Return [x, y] of the center of cell containing provided text 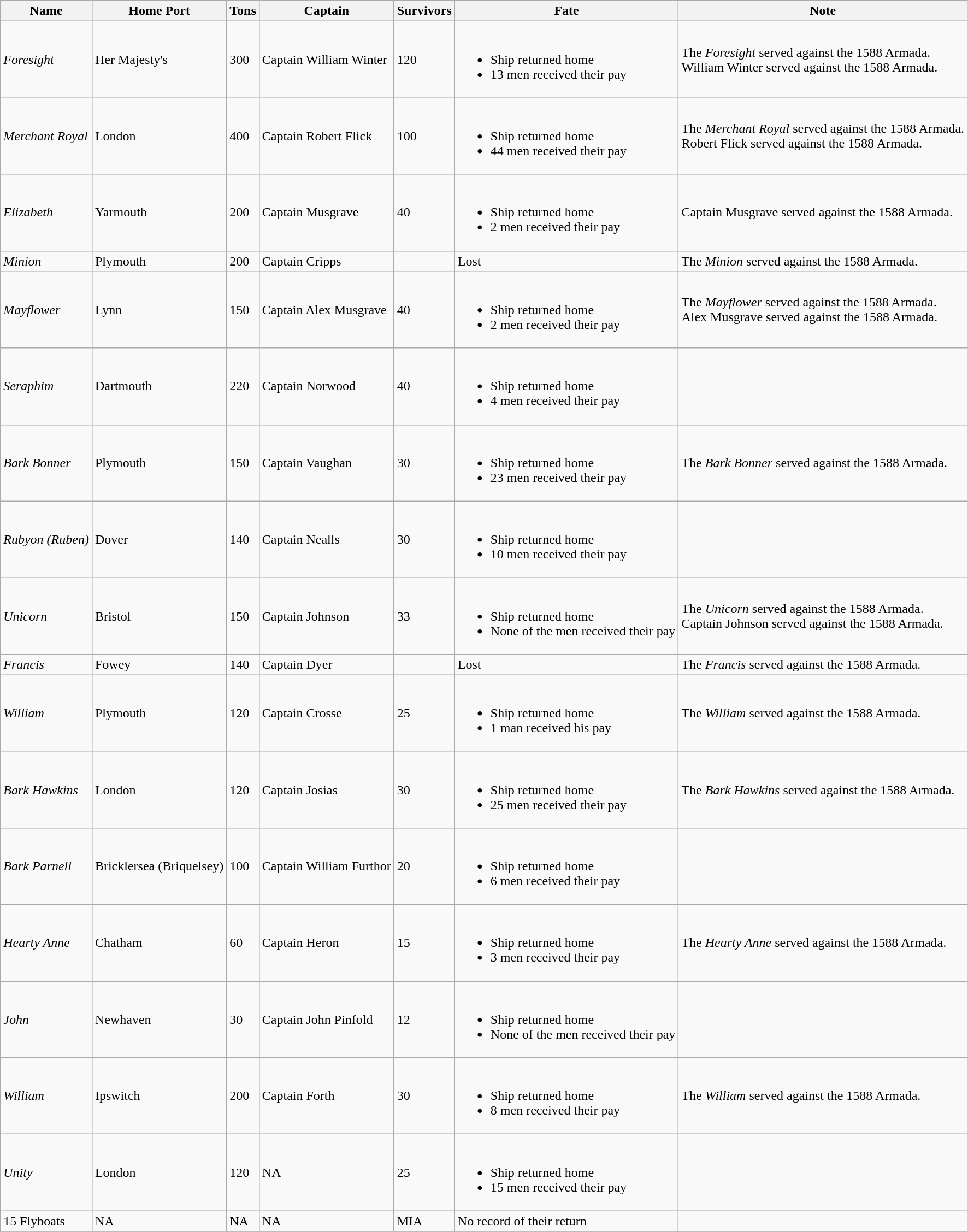
Francis [46, 664]
15 [424, 943]
Captain Forth [327, 1096]
Captain William Furthor [327, 866]
Captain Norwood [327, 386]
300 [243, 60]
Newhaven [159, 1019]
Home Port [159, 11]
Captain Cripps [327, 261]
Ship returned home4 men received their pay [566, 386]
Ship returned home23 men received their pay [566, 463]
MIA [424, 1221]
The Francis served against the 1588 Armada. [823, 664]
Unity [46, 1172]
Hearty Anne [46, 943]
33 [424, 616]
Dartmouth [159, 386]
Captain Vaughan [327, 463]
The Hearty Anne served against the 1588 Armada. [823, 943]
Seraphim [46, 386]
Bark Hawkins [46, 790]
Captain Alex Musgrave [327, 310]
Captain Josias [327, 790]
Merchant Royal [46, 136]
The Unicorn served against the 1588 Armada.Captain Johnson served against the 1588 Armada. [823, 616]
Ipswitch [159, 1096]
The Bark Hawkins served against the 1588 Armada. [823, 790]
Captain John Pinfold [327, 1019]
The Mayflower served against the 1588 Armada.Alex Musgrave served against the 1588 Armada. [823, 310]
Ship returned home3 men received their pay [566, 943]
220 [243, 386]
Ship returned home13 men received their pay [566, 60]
Name [46, 11]
Chatham [159, 943]
Elizabeth [46, 213]
Ship returned home10 men received their pay [566, 539]
Captain Johnson [327, 616]
John [46, 1019]
Ship returned home44 men received their pay [566, 136]
Ship returned home8 men received their pay [566, 1096]
400 [243, 136]
Ship returned home15 men received their pay [566, 1172]
Bark Parnell [46, 866]
The Merchant Royal served against the 1588 Armada.Robert Flick served against the 1588 Armada. [823, 136]
The Foresight served against the 1588 Armada.William Winter served against the 1588 Armada. [823, 60]
60 [243, 943]
Captain Musgrave served against the 1588 Armada. [823, 213]
The Minion served against the 1588 Armada. [823, 261]
Dover [159, 539]
Mayflower [46, 310]
Captain Crosse [327, 713]
Note [823, 11]
12 [424, 1019]
Bark Bonner [46, 463]
Rubyon (Ruben) [46, 539]
Foresight [46, 60]
Tons [243, 11]
Captain Heron [327, 943]
Ship returned home6 men received their pay [566, 866]
Minion [46, 261]
Her Majesty's [159, 60]
The Bark Bonner served against the 1588 Armada. [823, 463]
Survivors [424, 11]
Unicorn [46, 616]
Captain Dyer [327, 664]
Ship returned home1 man received his pay [566, 713]
Captain Nealls [327, 539]
Fate [566, 11]
Captain Musgrave [327, 213]
Ship returned home25 men received their pay [566, 790]
Fowey [159, 664]
20 [424, 866]
Captain [327, 11]
No record of their return [566, 1221]
Captain William Winter [327, 60]
Lynn [159, 310]
Bristol [159, 616]
Bricklersea (Briquelsey) [159, 866]
Captain Robert Flick [327, 136]
15 Flyboats [46, 1221]
Yarmouth [159, 213]
